Find where the given text appears and provide that cell's center as [X, Y] coordinate. 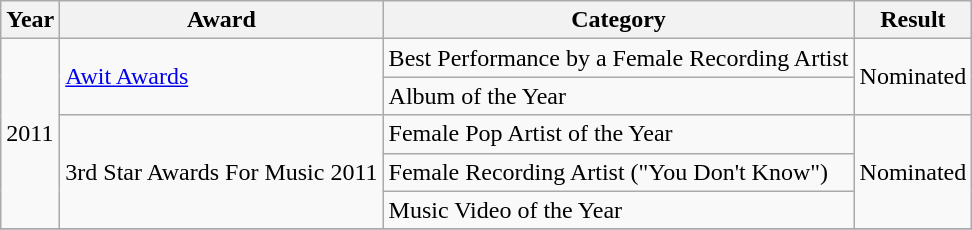
Year [30, 20]
Result [913, 20]
3rd Star Awards For Music 2011 [222, 172]
Female Recording Artist ("You Don't Know") [618, 172]
Award [222, 20]
Music Video of the Year [618, 210]
Female Pop Artist of the Year [618, 134]
Awit Awards [222, 77]
Best Performance by a Female Recording Artist [618, 58]
Album of the Year [618, 96]
2011 [30, 134]
Category [618, 20]
